Scan for the cell matching the given text and deliver its [x, y] coordinate at center. 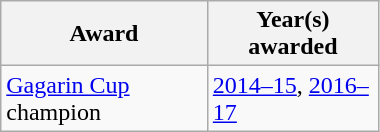
Award [104, 34]
2014–15, 2016–17 [292, 98]
Year(s) awarded [292, 34]
Gagarin Cup champion [104, 98]
